Determine the (X, Y) coordinate at the center of the cell enclosing the given text.  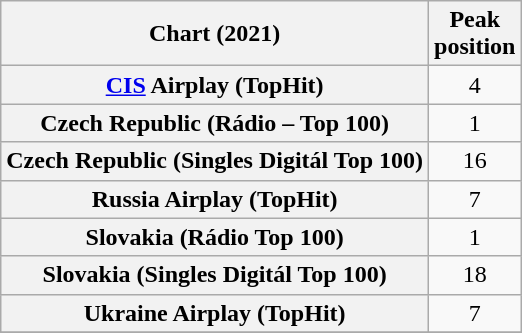
Russia Airplay (TopHit) (215, 199)
4 (475, 85)
Peakposition (475, 34)
Ukraine Airplay (TopHit) (215, 313)
Slovakia (Singles Digitál Top 100) (215, 275)
Chart (2021) (215, 34)
16 (475, 161)
18 (475, 275)
Slovakia (Rádio Top 100) (215, 237)
CIS Airplay (TopHit) (215, 85)
Czech Republic (Rádio – Top 100) (215, 123)
Czech Republic (Singles Digitál Top 100) (215, 161)
